Scan for the cell matching the given text and deliver its [x, y] coordinate at center. 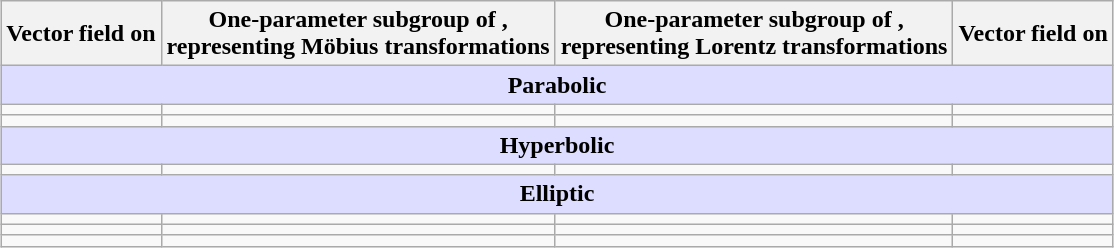
One-parameter subgroup of , representing Möbius transformations [358, 34]
Hyperbolic [558, 145]
One-parameter subgroup of , representing Lorentz transformations [754, 34]
Elliptic [558, 194]
Parabolic [558, 85]
